Return the (X, Y) coordinate for the center point of the cell that contains the specified text.  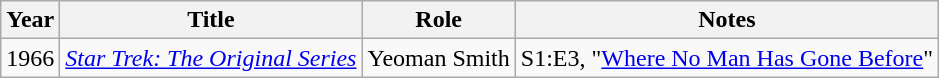
Notes (726, 20)
Star Trek: The Original Series (211, 58)
Year (30, 20)
Title (211, 20)
Yeoman Smith (438, 58)
1966 (30, 58)
Role (438, 20)
S1:E3, "Where No Man Has Gone Before" (726, 58)
